Pinpoint the cell where the given text exists, returning its (X, Y) midpoint coordinate. 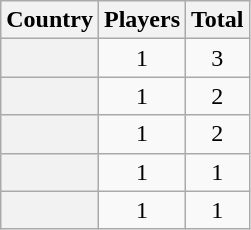
Players (142, 20)
Country (50, 20)
Total (218, 20)
3 (218, 58)
